Find where the given text appears and provide that cell's center as [x, y] coordinate. 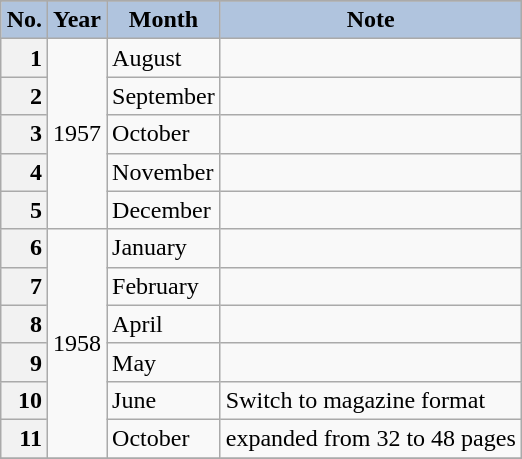
January [164, 248]
7 [24, 286]
February [164, 286]
2 [24, 96]
11 [24, 438]
9 [24, 362]
6 [24, 248]
No. [24, 20]
August [164, 58]
Month [164, 20]
September [164, 96]
10 [24, 400]
Year [78, 20]
Note [370, 20]
1957 [78, 134]
5 [24, 210]
May [164, 362]
Switch to magazine format [370, 400]
November [164, 172]
expanded from 32 to 48 pages [370, 438]
4 [24, 172]
April [164, 324]
December [164, 210]
8 [24, 324]
3 [24, 134]
June [164, 400]
1 [24, 58]
1958 [78, 343]
